From the cell containing the given text, extract its center point as [x, y] coordinate. 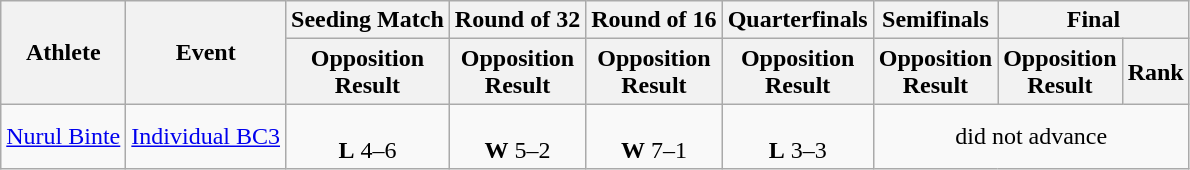
Final [1094, 20]
W 7–1 [654, 136]
Rank [1156, 72]
did not advance [1031, 136]
W 5–2 [517, 136]
Individual BC3 [206, 136]
L 4–6 [368, 136]
Event [206, 52]
Athlete [64, 52]
Nurul Binte [64, 136]
Round of 16 [654, 20]
Semifinals [935, 20]
L 3–3 [798, 136]
Quarterfinals [798, 20]
Seeding Match [368, 20]
Round of 32 [517, 20]
